Pinpoint the cell where the given text exists, returning its (x, y) midpoint coordinate. 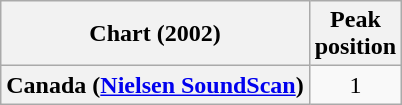
Canada (Nielsen SoundScan) (155, 85)
Peakposition (355, 34)
1 (355, 85)
Chart (2002) (155, 34)
